Determine the (X, Y) coordinate at the center of the cell enclosing the given text.  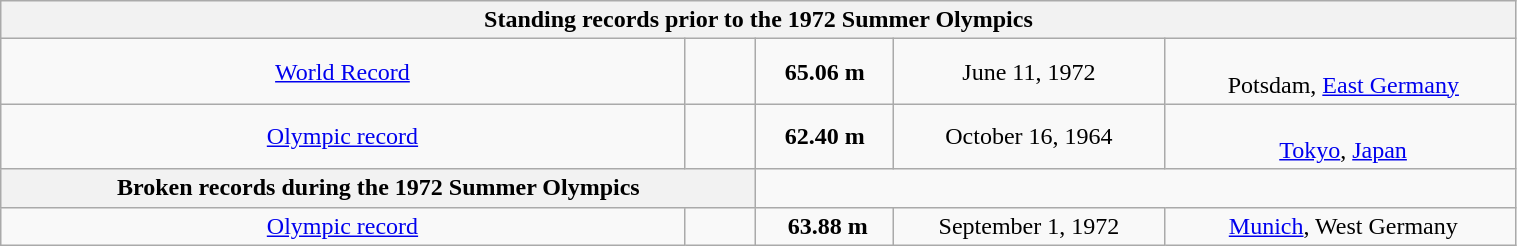
World Record (342, 72)
Tokyo, Japan (1340, 136)
62.40 m (824, 136)
June 11, 1972 (1028, 72)
Broken records during the 1972 Summer Olympics (378, 188)
Munich, West Germany (1340, 226)
Potsdam, East Germany (1340, 72)
Standing records prior to the 1972 Summer Olympics (758, 20)
September 1, 1972 (1028, 226)
63.88 m (824, 226)
October 16, 1964 (1028, 136)
65.06 m (824, 72)
